Find where the given text appears and provide that cell's center as (X, Y) coordinate. 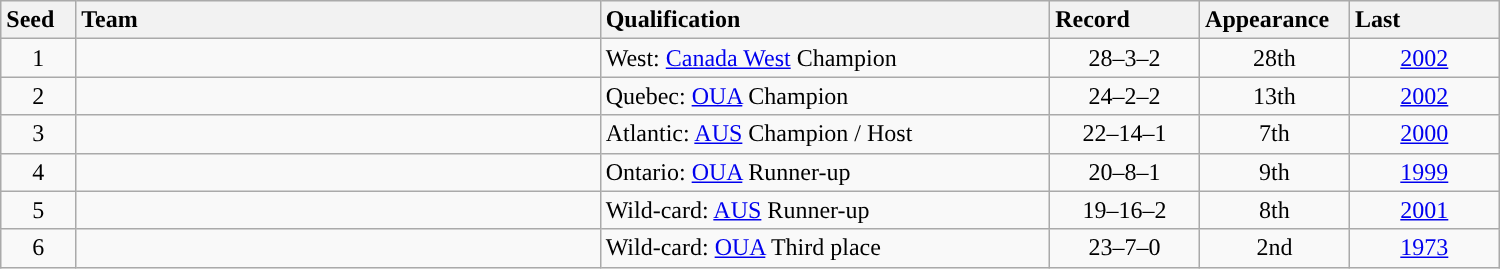
2000 (1424, 134)
7th (1275, 134)
23–7–0 (1125, 248)
3 (38, 134)
Qualification (825, 20)
2 (38, 96)
1999 (1424, 172)
20–8–1 (1125, 172)
22–14–1 (1125, 134)
Atlantic: AUS Champion / Host (825, 134)
Wild-card: OUA Third place (825, 248)
2001 (1424, 210)
1973 (1424, 248)
9th (1275, 172)
2nd (1275, 248)
Quebec: OUA Champion (825, 96)
6 (38, 248)
Team (338, 20)
13th (1275, 96)
28th (1275, 58)
Last (1424, 20)
28–3–2 (1125, 58)
24–2–2 (1125, 96)
4 (38, 172)
Record (1125, 20)
Wild-card: AUS Runner-up (825, 210)
1 (38, 58)
West: Canada West Champion (825, 58)
19–16–2 (1125, 210)
Seed (38, 20)
8th (1275, 210)
Ontario: OUA Runner-up (825, 172)
5 (38, 210)
Appearance (1275, 20)
